Detect which cell encompasses the target text, then output its [X, Y] center coordinate. 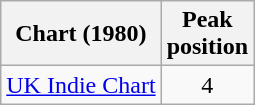
4 [207, 85]
Chart (1980) [81, 34]
Peakposition [207, 34]
UK Indie Chart [81, 85]
